Find where the given text appears and provide that cell's center as (x, y) coordinate. 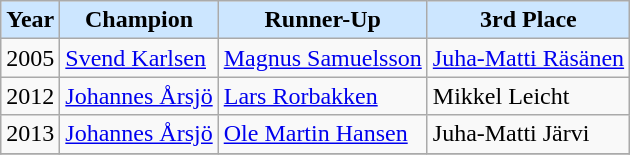
Ole Martin Hansen (322, 134)
Year (30, 20)
Champion (139, 20)
3rd Place (528, 20)
2005 (30, 58)
2012 (30, 96)
2013 (30, 134)
Svend Karlsen (139, 58)
Juha-Matti Räsänen (528, 58)
Juha-Matti Järvi (528, 134)
Runner-Up (322, 20)
Magnus Samuelsson (322, 58)
Mikkel Leicht (528, 96)
Lars Rorbakken (322, 96)
